Identify which cell holds the provided text, then report its [X, Y] central coordinate. 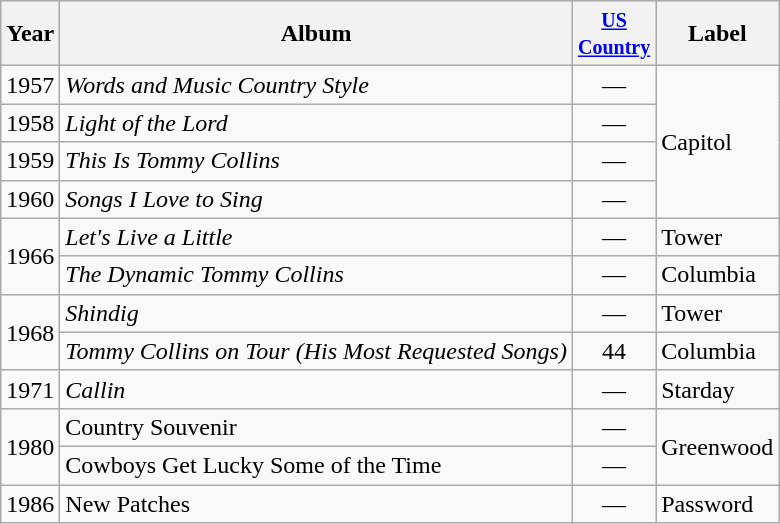
Shindig [316, 313]
Words and Music Country Style [316, 85]
Capitol [718, 142]
1957 [30, 85]
Songs I Love to Sing [316, 199]
Tommy Collins on Tour (His Most Requested Songs) [316, 351]
Country Souvenir [316, 427]
Password [718, 503]
Callin [316, 389]
44 [614, 351]
Album [316, 34]
1960 [30, 199]
Let's Live a Little [316, 237]
Year [30, 34]
The Dynamic Tommy Collins [316, 275]
1980 [30, 446]
This Is Tommy Collins [316, 161]
1958 [30, 123]
1959 [30, 161]
Cowboys Get Lucky Some of the Time [316, 465]
US Country [614, 34]
New Patches [316, 503]
Light of the Lord [316, 123]
Starday [718, 389]
1968 [30, 332]
Label [718, 34]
1966 [30, 256]
1986 [30, 503]
Greenwood [718, 446]
1971 [30, 389]
